Return (x, y) of the center of cell containing provided text 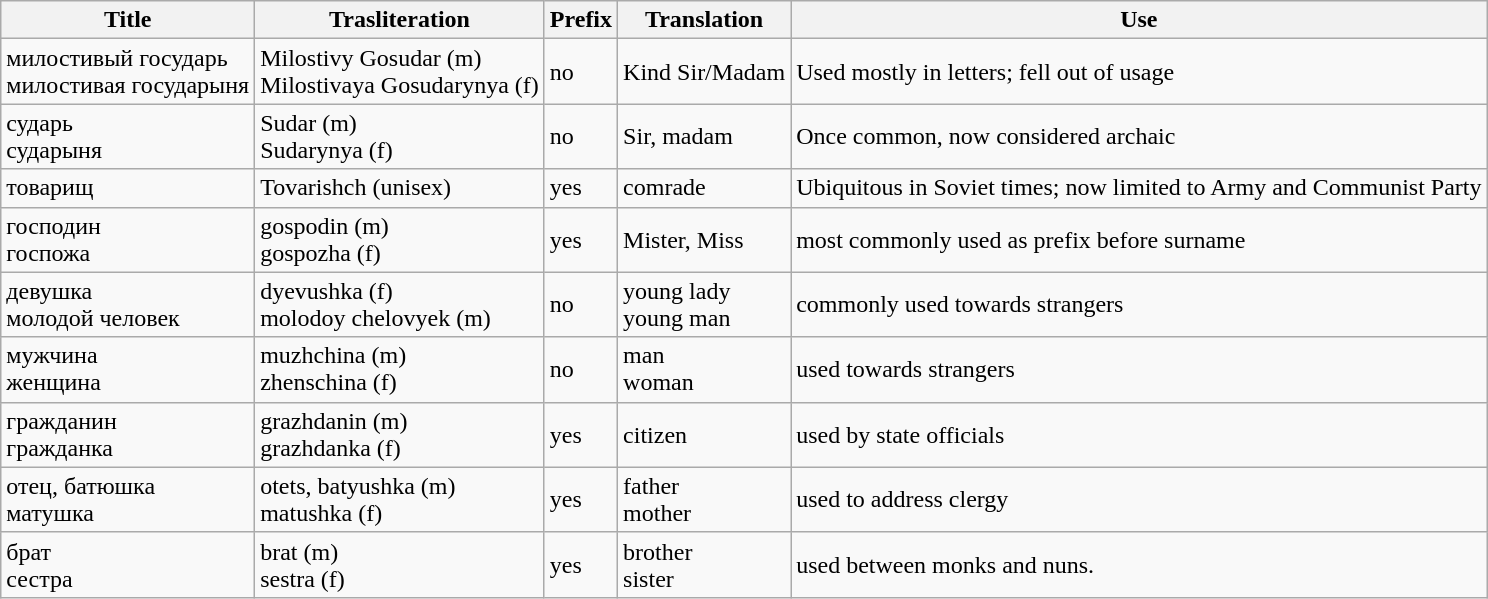
милостивый государьмилостивая государыня (128, 72)
Trasliteration (400, 20)
fathermother (704, 500)
Sir, madam (704, 136)
Sudar (m)Sudarynya (f) (400, 136)
used to address clergy (1139, 500)
Use (1139, 20)
muzhchina (m)zhenschina (f) (400, 370)
otets, batyushka (m)matushka (f) (400, 500)
used between monks and nuns. (1139, 564)
used by state officials (1139, 434)
сударьсударыня (128, 136)
Title (128, 20)
gospodin (m)gospozha (f) (400, 240)
commonly used towards strangers (1139, 304)
young ladyyoung man (704, 304)
Translation (704, 20)
brat (m)sestra (f) (400, 564)
девушкамолодой человек (128, 304)
citizen (704, 434)
братсестра (128, 564)
manwoman (704, 370)
товарищ (128, 188)
used towards strangers (1139, 370)
Kind Sir/Madam (704, 72)
Ubiquitous in Soviet times; now limited to Army and Communist Party (1139, 188)
brothersister (704, 564)
Used mostly in letters; fell out of usage (1139, 72)
гражданингражданка (128, 434)
Mister, Miss (704, 240)
господингоспожа (128, 240)
Milostivy Gosudar (m)Milostivaya Gosudarynya (f) (400, 72)
grazhdanin (m)grazhdanka (f) (400, 434)
Once common, now considered archaic (1139, 136)
отец, батюшкаматушка (128, 500)
dyevushka (f)molodoy chelovyek (m) (400, 304)
мужчинаженщина (128, 370)
Prefix (580, 20)
Tovarishch (unisex) (400, 188)
comrade (704, 188)
most commonly used as prefix before surname (1139, 240)
